Locate the cell with the specified text and output its (X, Y) center coordinate. 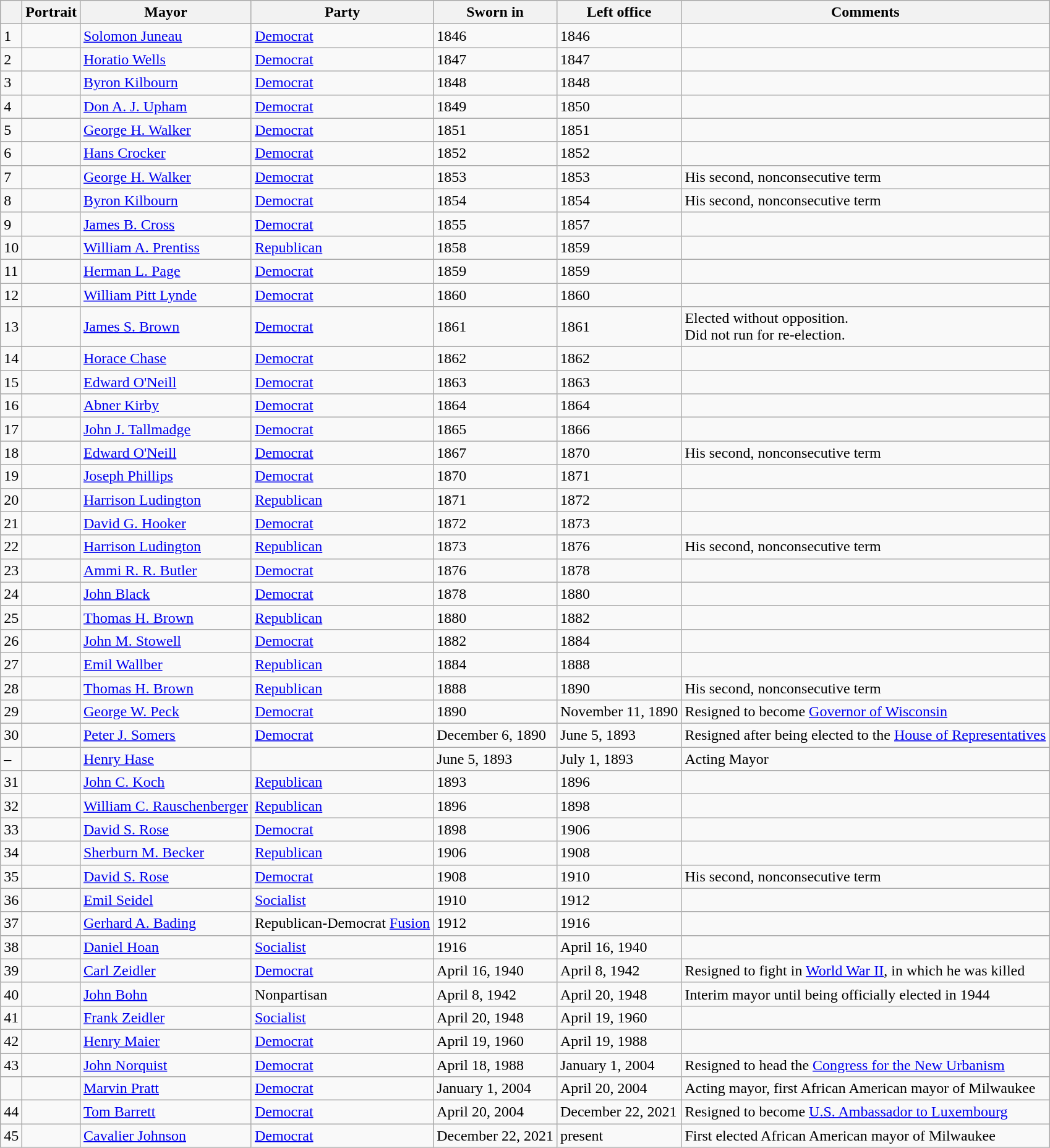
James B. Cross (166, 224)
34 (11, 853)
44 (11, 1112)
Resigned after being elected to the House of Representatives (866, 735)
Carl Zeidler (166, 970)
45 (11, 1136)
First elected African American mayor of Milwaukee (866, 1136)
21 (11, 523)
Horatio Wells (166, 59)
30 (11, 735)
1865 (495, 429)
April 19, 1988 (618, 1041)
Emil Wallber (166, 664)
Tom Barrett (166, 1112)
James S. Brown (166, 327)
1867 (495, 453)
11 (11, 271)
41 (11, 1017)
37 (11, 923)
3 (11, 83)
Resigned to fight in World War II, in which he was killed (866, 970)
Ammi R. R. Butler (166, 570)
Peter J. Somers (166, 735)
6 (11, 153)
35 (11, 876)
1 (11, 36)
John J. Tallmadge (166, 429)
Resigned to head the Congress for the New Urbanism (866, 1064)
38 (11, 947)
Nonpartisan (342, 994)
4 (11, 106)
Frank Zeidler (166, 1017)
33 (11, 829)
42 (11, 1041)
– (11, 759)
Republican-Democrat Fusion (342, 923)
David G. Hooker (166, 523)
William Pitt Lynde (166, 295)
1850 (618, 106)
Henry Hase (166, 759)
Joseph Phillips (166, 476)
Mayor (166, 12)
5 (11, 130)
Gerhard A. Bading (166, 923)
31 (11, 782)
23 (11, 570)
1849 (495, 106)
April 18, 1988 (495, 1064)
Herman L. Page (166, 271)
Hans Crocker (166, 153)
Left office (618, 12)
22 (11, 547)
29 (11, 712)
13 (11, 327)
present (618, 1136)
William C. Rauschenberger (166, 806)
10 (11, 247)
9 (11, 224)
George W. Peck (166, 712)
John Bohn (166, 994)
Acting mayor, first African American mayor of Milwaukee (866, 1089)
Horace Chase (166, 359)
32 (11, 806)
43 (11, 1064)
John Norquist (166, 1064)
14 (11, 359)
William A. Prentiss (166, 247)
Sworn in (495, 12)
8 (11, 200)
1855 (495, 224)
Portrait (51, 12)
Emil Seidel (166, 900)
1866 (618, 429)
24 (11, 594)
Comments (866, 12)
Daniel Hoan (166, 947)
1857 (618, 224)
December 6, 1890 (495, 735)
1893 (495, 782)
November 11, 1890 (618, 712)
Abner Kirby (166, 406)
20 (11, 500)
2 (11, 59)
7 (11, 177)
39 (11, 970)
Party (342, 12)
Marvin Pratt (166, 1089)
Solomon Juneau (166, 36)
July 1, 1893 (618, 759)
27 (11, 664)
40 (11, 994)
Henry Maier (166, 1041)
36 (11, 900)
12 (11, 295)
Elected without opposition.Did not run for re-election. (866, 327)
Resigned to become Governor of Wisconsin (866, 712)
16 (11, 406)
Sherburn M. Becker (166, 853)
1858 (495, 247)
John Black (166, 594)
18 (11, 453)
Cavalier Johnson (166, 1136)
John C. Koch (166, 782)
Resigned to become U.S. Ambassador to Luxembourg (866, 1112)
26 (11, 641)
19 (11, 476)
Acting Mayor (866, 759)
28 (11, 688)
15 (11, 382)
25 (11, 617)
Interim mayor until being officially elected in 1944 (866, 994)
Don A. J. Upham (166, 106)
17 (11, 429)
John M. Stowell (166, 641)
